Determine the [x, y] coordinate at the center of the cell enclosing the given text.  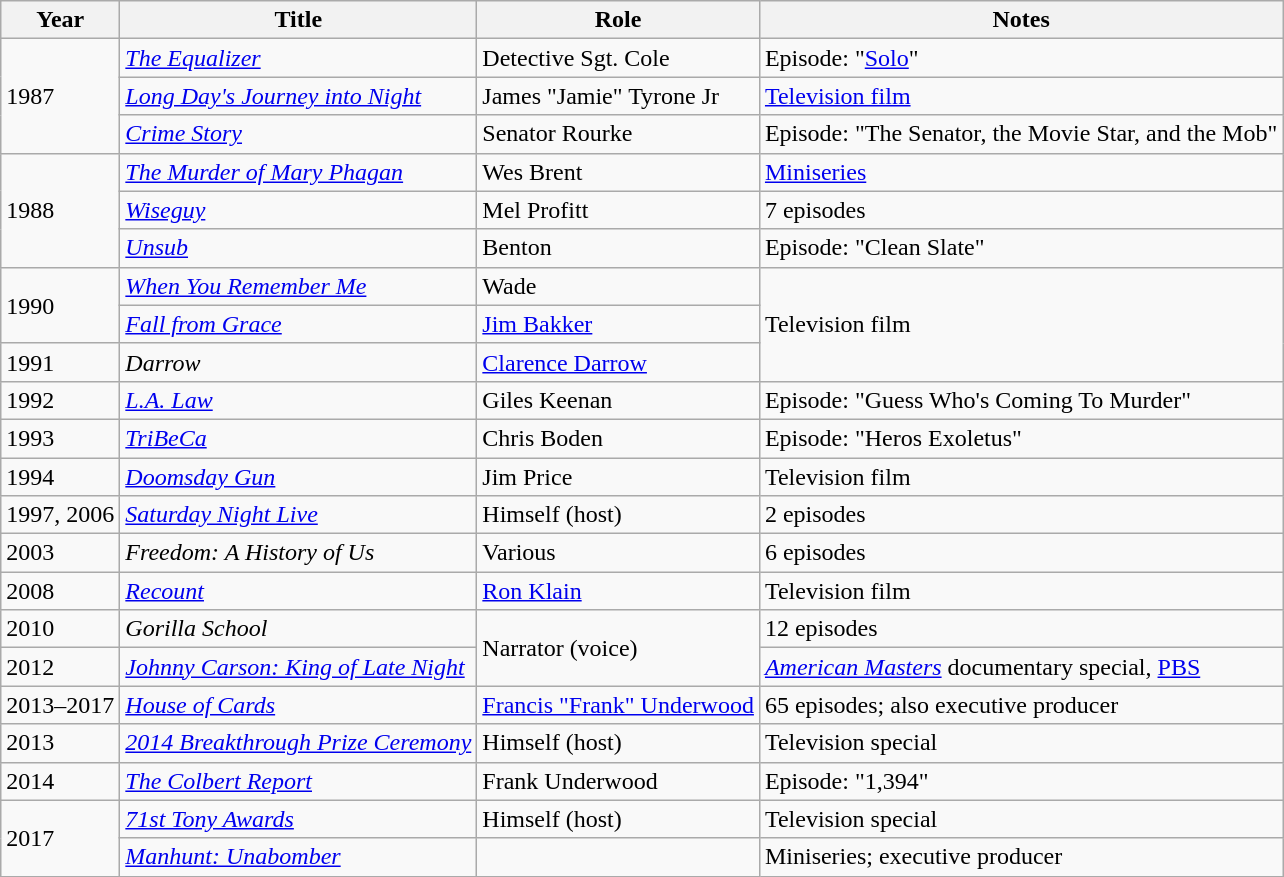
12 episodes [1020, 629]
Benton [618, 248]
Giles Keenan [618, 400]
2017 [60, 838]
Freedom: A History of Us [298, 553]
The Equalizer [298, 58]
1991 [60, 362]
Darrow [298, 362]
2012 [60, 667]
1990 [60, 305]
Episode: "The Senator, the Movie Star, and the Mob" [1020, 134]
1987 [60, 96]
6 episodes [1020, 553]
2008 [60, 591]
Wes Brent [618, 172]
Unsub [298, 248]
Fall from Grace [298, 324]
2013 [60, 743]
Episode: "Heros Exoletus" [1020, 438]
Chris Boden [618, 438]
Year [60, 20]
Doomsday Gun [298, 477]
1994 [60, 477]
TriBeCa [298, 438]
2003 [60, 553]
65 episodes; also executive producer [1020, 705]
Episode: "Solo" [1020, 58]
The Colbert Report [298, 781]
2010 [60, 629]
2 episodes [1020, 515]
2013–2017 [60, 705]
House of Cards [298, 705]
Jim Price [618, 477]
When You Remember Me [298, 286]
Long Day's Journey into Night [298, 96]
Manhunt: Unabomber [298, 857]
Miniseries [1020, 172]
1992 [60, 400]
Saturday Night Live [298, 515]
Francis "Frank" Underwood [618, 705]
2014 [60, 781]
Clarence Darrow [618, 362]
1988 [60, 210]
Senator Rourke [618, 134]
American Masters documentary special, PBS [1020, 667]
Episode: "Clean Slate" [1020, 248]
Frank Underwood [618, 781]
Ron Klain [618, 591]
Wiseguy [298, 210]
Miniseries; executive producer [1020, 857]
Mel Profitt [618, 210]
1997, 2006 [60, 515]
Gorilla School [298, 629]
Notes [1020, 20]
71st Tony Awards [298, 819]
Title [298, 20]
Crime Story [298, 134]
Wade [618, 286]
1993 [60, 438]
Johnny Carson: King of Late Night [298, 667]
7 episodes [1020, 210]
Episode: "Guess Who's Coming To Murder" [1020, 400]
Role [618, 20]
Various [618, 553]
2014 Breakthrough Prize Ceremony [298, 743]
Recount [298, 591]
James "Jamie" Tyrone Jr [618, 96]
The Murder of Mary Phagan [298, 172]
Episode: "1,394" [1020, 781]
L.A. Law [298, 400]
Detective Sgt. Cole [618, 58]
Narrator (voice) [618, 648]
Jim Bakker [618, 324]
